Capture the cell that displays the provided text and extract its (X, Y) central coordinate. 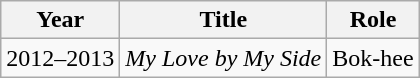
Bok-hee (373, 58)
2012–2013 (60, 58)
Role (373, 20)
My Love by My Side (224, 58)
Year (60, 20)
Title (224, 20)
